Determine the (x, y) coordinate at the center of the cell enclosing the given text.  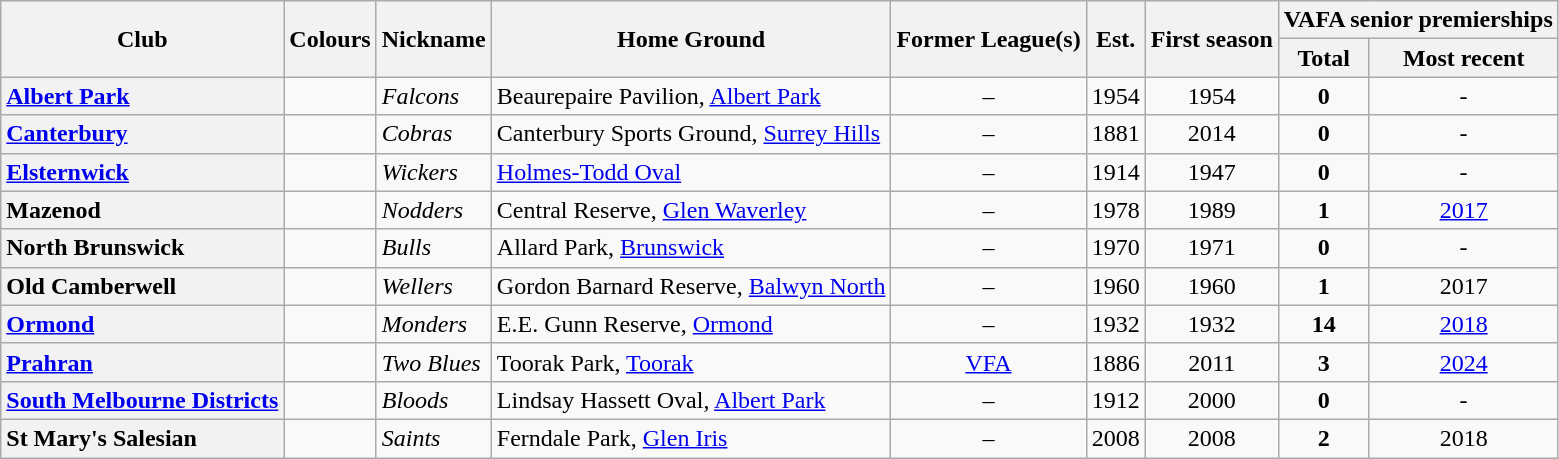
Home Ground (691, 39)
Lindsay Hassett Oval, Albert Park (691, 400)
Saints (434, 438)
2014 (1212, 134)
E.E. Gunn Reserve, Ormond (691, 324)
South Melbourne Districts (142, 400)
2000 (1212, 400)
Two Blues (434, 362)
Albert Park (142, 96)
Total (1324, 58)
Canterbury Sports Ground, Surrey Hills (691, 134)
1881 (1116, 134)
Monders (434, 324)
Wickers (434, 172)
1970 (1116, 248)
St Mary's Salesian (142, 438)
Nickname (434, 39)
2024 (1464, 362)
1914 (1116, 172)
Beaurepaire Pavilion, Albert Park (691, 96)
2 (1324, 438)
Elsternwick (142, 172)
Central Reserve, Glen Waverley (691, 210)
1978 (1116, 210)
Ormond (142, 324)
Gordon Barnard Reserve, Balwyn North (691, 286)
First season (1212, 39)
Canterbury (142, 134)
2011 (1212, 362)
1886 (1116, 362)
Colours (330, 39)
3 (1324, 362)
Old Camberwell (142, 286)
Cobras (434, 134)
VAFA senior premierships (1418, 20)
Falcons (434, 96)
Ferndale Park, Glen Iris (691, 438)
Allard Park, Brunswick (691, 248)
Est. (1116, 39)
1989 (1212, 210)
1947 (1212, 172)
Bloods (434, 400)
14 (1324, 324)
VFA (988, 362)
Club (142, 39)
Mazenod (142, 210)
Toorak Park, Toorak (691, 362)
Former League(s) (988, 39)
1971 (1212, 248)
North Brunswick (142, 248)
Prahran (142, 362)
Wellers (434, 286)
Most recent (1464, 58)
Bulls (434, 248)
Holmes-Todd Oval (691, 172)
Nodders (434, 210)
1912 (1116, 400)
